From the cell containing the given text, extract its center point as [x, y] coordinate. 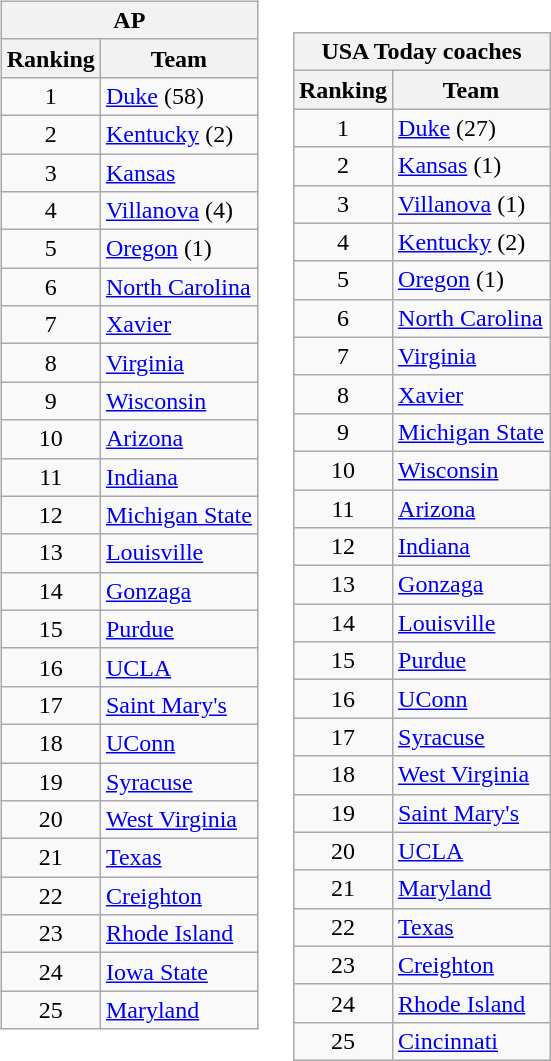
Cincinnati [472, 1041]
AP [129, 20]
Kansas [178, 173]
Villanova (1) [472, 204]
Iowa State [178, 972]
USA Today coaches [421, 52]
Kansas (1) [472, 166]
Duke (58) [178, 96]
Duke (27) [472, 128]
Villanova (4) [178, 211]
